Pinpoint the cell where the given text exists, returning its [x, y] midpoint coordinate. 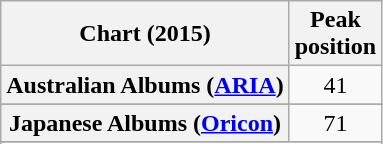
Chart (2015) [145, 34]
Japanese Albums (Oricon) [145, 123]
71 [335, 123]
41 [335, 85]
Peakposition [335, 34]
Australian Albums (ARIA) [145, 85]
